Extract the [x, y] coordinate from the center of the cell holding the provided text.  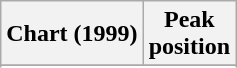
Peakposition [189, 34]
Chart (1999) [72, 34]
